Return (X, Y) of the center of cell containing provided text 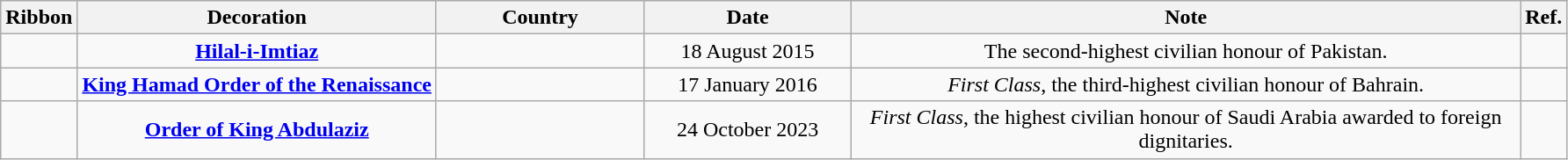
Country (540, 18)
18 August 2015 (748, 51)
Hilal-i-Imtiaz (257, 51)
First Class, the highest civilian honour of Saudi Arabia awarded to foreign dignitaries. (1187, 130)
Ref. (1543, 18)
Date (748, 18)
First Class, the third-highest civilian honour of Bahrain. (1187, 84)
24 October 2023 (748, 130)
Decoration (257, 18)
Note (1187, 18)
17 January 2016 (748, 84)
The second-highest civilian honour of Pakistan. (1187, 51)
King Hamad Order of the Renaissance (257, 84)
Order of King Abdulaziz (257, 130)
Ribbon (39, 18)
